Provide the (X, Y) coordinate of the cell's center where the given text is located.  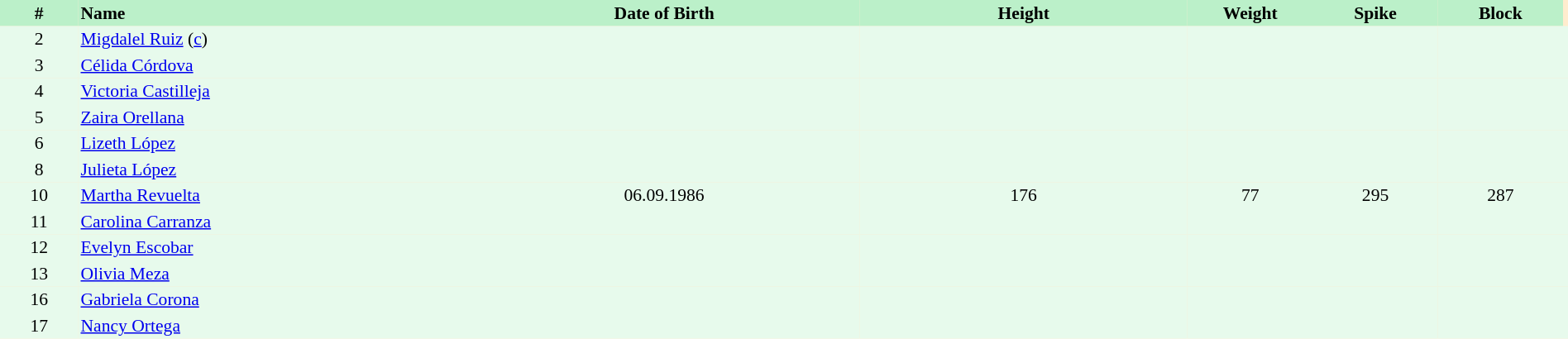
3 (39, 65)
13 (39, 274)
176 (1024, 195)
5 (39, 117)
295 (1374, 195)
16 (39, 299)
# (39, 13)
Lizeth López (273, 144)
Victoria Castilleja (273, 91)
Height (1024, 13)
Julieta López (273, 169)
4 (39, 91)
Nancy Ortega (273, 326)
6 (39, 144)
12 (39, 248)
Zaira Orellana (273, 117)
Célida Córdova (273, 65)
2 (39, 40)
Gabriela Corona (273, 299)
Carolina Carranza (273, 222)
Martha Revuelta (273, 195)
8 (39, 169)
Date of Birth (664, 13)
Spike (1374, 13)
Evelyn Escobar (273, 248)
77 (1250, 195)
Migdalel Ruiz (c) (273, 40)
Block (1500, 13)
10 (39, 195)
17 (39, 326)
Name (273, 13)
Olivia Meza (273, 274)
287 (1500, 195)
06.09.1986 (664, 195)
11 (39, 222)
Weight (1250, 13)
